Return the (X, Y) coordinate for the center point of the cell that contains the specified text.  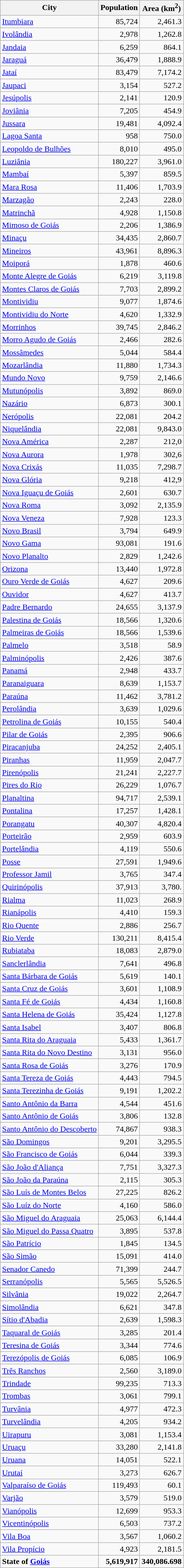
Mimoso de Goiás (49, 225)
794.5 (162, 1078)
Moiporá (49, 263)
93,081 (119, 543)
956.0 (162, 1052)
496.8 (162, 963)
Montividiu do Norte (49, 314)
3,780. (162, 887)
140.1 (162, 976)
5,619,917 (119, 1562)
630.7 (162, 493)
7,928 (119, 518)
Mara Rosa (49, 187)
2,601 (119, 493)
9,759 (119, 378)
Piranhas (49, 760)
Piracanjuba (49, 747)
3,806 (119, 1116)
São Miguel do Araguaia (49, 1218)
3,119.8 (162, 276)
2,978 (119, 34)
584.4 (162, 352)
Ouro Verde de Goiás (49, 582)
454.9 (162, 111)
Panamá (49, 670)
40,307 (119, 823)
2,959 (119, 836)
Trindade (49, 1383)
806.8 (162, 1027)
2,639 (119, 1320)
11,035 (119, 467)
4,092.4 (162, 123)
958 (119, 136)
11,959 (119, 760)
Santa Rita do Novo Destino (49, 1052)
603.9 (162, 836)
123.3 (162, 518)
3,567 (119, 1536)
4,205 (119, 1422)
451.6 (162, 1104)
4,410 (119, 913)
2,466 (119, 340)
Portelândia (49, 849)
3,781.2 (162, 696)
Palestina de Goiás (49, 620)
159.3 (162, 913)
6,259 (119, 47)
Mutunópolis (49, 391)
83,479 (119, 73)
3,895 (119, 1231)
1,029.6 (162, 709)
Mambaí (49, 174)
33,280 (119, 1447)
São Domingos (49, 1142)
1,703.9 (162, 187)
626.7 (162, 1472)
1,428.1 (162, 811)
26,229 (119, 785)
Paraúna (49, 696)
3,061 (119, 1396)
37,913 (119, 887)
Montividiu (49, 302)
3,285 (119, 1333)
Varjão (49, 1498)
953.3 (162, 1511)
Santa Cruz de Goiás (49, 989)
522.1 (162, 1460)
Porteirão (49, 836)
300.1 (162, 403)
1,972.8 (162, 569)
2,860.7 (162, 238)
43,961 (119, 250)
Mundo Novo (49, 378)
Mossâmedes (49, 352)
2,560 (119, 1371)
3,295.5 (162, 1142)
586.0 (162, 1205)
Rubiataba (49, 951)
Novo Gama (49, 543)
6,503 (119, 1524)
9,218 (119, 480)
2,047.7 (162, 760)
2,539.1 (162, 798)
244.7 (162, 1269)
1,978 (119, 454)
3,137.9 (162, 607)
12,699 (119, 1511)
527.2 (162, 85)
550.6 (162, 849)
Terezópolis de Goiás (49, 1358)
São João da Paraúna (49, 1180)
Professor Jamil (49, 874)
414.0 (162, 1256)
302,6 (162, 454)
Palmelo (49, 645)
24,655 (119, 607)
Rianápolis (49, 913)
71,399 (119, 1269)
21,241 (119, 772)
7,298.7 (162, 467)
737.2 (162, 1524)
540.4 (162, 722)
Uruana (49, 1460)
1,150.8 (162, 212)
18,083 (119, 951)
Santa Isabel (49, 1027)
Silvânia (49, 1294)
4,923 (119, 1549)
191.6 (162, 543)
1,076.7 (162, 785)
2,899.2 (162, 289)
58.9 (162, 645)
94,717 (119, 798)
256.7 (162, 925)
472.3 (162, 1409)
Santa Tereza de Goiás (49, 1078)
1,160.8 (162, 1002)
99,235 (119, 1383)
Jaupaci (49, 85)
537.8 (162, 1231)
2,461.3 (162, 21)
27,225 (119, 1192)
Padre Bernardo (49, 607)
495.0 (162, 149)
11,462 (119, 696)
4,544 (119, 1104)
2,243 (119, 200)
Perolândia (49, 709)
36,479 (119, 60)
3,579 (119, 1498)
Santa Fé de Goiás (49, 1002)
São Simão (49, 1256)
8,639 (119, 684)
2,846.2 (162, 327)
5,526.5 (162, 1281)
5,044 (119, 352)
9,201 (119, 1142)
São Luís de Montes Belos (49, 1192)
130,211 (119, 938)
Taquaral de Goiás (49, 1333)
1,949.6 (162, 861)
2,146.6 (162, 378)
6,621 (119, 1307)
Population (119, 8)
Ivolândia (49, 34)
347.4 (162, 874)
412,9 (162, 480)
Santa Rita do Araguaia (49, 1040)
282.6 (162, 340)
3,518 (119, 645)
Palminópolis (49, 658)
Vila Propício (49, 1549)
Jussara (49, 123)
1,060.2 (162, 1536)
Porangatu (49, 823)
Nova Veneza (49, 518)
85,724 (119, 21)
Turvelândia (49, 1422)
São João d'Aliança (49, 1167)
Montes Claros de Goiás (49, 289)
3,765 (119, 874)
Jataí (49, 73)
5,433 (119, 1040)
7,703 (119, 289)
2,886 (119, 925)
39,745 (119, 327)
15,091 (119, 1256)
3,794 (119, 531)
35,424 (119, 1014)
339.3 (162, 1154)
826.2 (162, 1192)
1,845 (119, 1243)
180,227 (119, 162)
9,843.0 (162, 429)
Minaçu (49, 238)
2,141 (119, 98)
34,435 (119, 238)
Palmeiras de Goiás (49, 632)
Pirenópolis (49, 772)
Niquelândia (49, 429)
6,085 (119, 1358)
Santa Terezinha de Goiás (49, 1091)
Jesúpolis (49, 98)
Nazário (49, 403)
Uirapuru (49, 1434)
869.0 (162, 391)
Santo Antônio de Goiás (49, 1116)
934.2 (162, 1422)
Ouvidor (49, 594)
Uruaçu (49, 1447)
City (49, 8)
Turvânia (49, 1409)
11,023 (119, 900)
170.9 (162, 1065)
Rialma (49, 900)
1,874.6 (162, 302)
2,141.8 (162, 1447)
413.7 (162, 594)
Vicentinópolis (49, 1524)
9,191 (119, 1091)
3,601 (119, 989)
9,077 (119, 302)
347.8 (162, 1307)
2,181.5 (162, 1549)
3,407 (119, 1027)
906.6 (162, 734)
2,115 (119, 1180)
Sítio d'Abadia (49, 1320)
4,160 (119, 1205)
2,135.9 (162, 505)
60.1 (162, 1485)
Area (km2) (162, 8)
Monte Alegre de Goiás (49, 276)
340,086.698 (162, 1562)
7,641 (119, 963)
212,0 (162, 441)
2,405.1 (162, 747)
6,873 (119, 403)
Nova Aurora (49, 454)
Nova Crixás (49, 467)
Morro Agudo de Goiás (49, 340)
Lagoa Santa (49, 136)
119,493 (119, 1485)
3,344 (119, 1345)
Rio Quente (49, 925)
4,119 (119, 849)
6,219 (119, 276)
Matrinchã (49, 212)
25,063 (119, 1218)
Leopoldo de Bulhões (49, 149)
10,155 (119, 722)
Pilar de Goiás (49, 734)
Posse (49, 861)
Valparaíso de Goiás (49, 1485)
3,154 (119, 85)
8,010 (119, 149)
São Francisco de Goiás (49, 1154)
Morrinhos (49, 327)
2,948 (119, 670)
2,264.7 (162, 1294)
3,892 (119, 391)
3,276 (119, 1065)
Nova Roma (49, 505)
1,262.8 (162, 34)
1,734.3 (162, 365)
433.7 (162, 670)
Marzagão (49, 200)
Novo Brasil (49, 531)
3,081 (119, 1434)
Vianópolis (49, 1511)
Simolândia (49, 1307)
6,044 (119, 1154)
2,426 (119, 658)
Senador Canedo (49, 1269)
Santa Rosa de Goiás (49, 1065)
1,386.9 (162, 225)
209.6 (162, 582)
2,287 (119, 441)
13,440 (119, 569)
Nova Iguaçu de Goiás (49, 493)
2,227.7 (162, 772)
São Patrício (49, 1243)
7,751 (119, 1167)
17,257 (119, 811)
Mineiros (49, 250)
3,189.0 (162, 1371)
Santo Antônio da Barra (49, 1104)
14,051 (119, 1460)
1,598.3 (162, 1320)
774.6 (162, 1345)
387.6 (162, 658)
2,879.0 (162, 951)
Jaraguá (49, 60)
1,153.7 (162, 684)
8,896.3 (162, 250)
305.3 (162, 1180)
228.0 (162, 200)
Teresina de Goiás (49, 1345)
Nerópolis (49, 416)
1,539.6 (162, 632)
1,888.9 (162, 60)
799.1 (162, 1396)
Novo Planalto (49, 556)
649.9 (162, 531)
1,127.8 (162, 1014)
132.8 (162, 1116)
Vila Boa (49, 1536)
460.6 (162, 263)
Joviânia (49, 111)
8,415.4 (162, 938)
Serranópolis (49, 1281)
204.2 (162, 416)
3,327.3 (162, 1167)
864.1 (162, 47)
201.4 (162, 1333)
São Miguel do Passa Quatro (49, 1231)
6,144.4 (162, 1218)
Luziânia (49, 162)
11,406 (119, 187)
268.9 (162, 900)
Rio Verde (49, 938)
4,820.4 (162, 823)
120.9 (162, 98)
19,022 (119, 1294)
11,880 (119, 365)
Quirinópolis (49, 887)
Três Ranchos (49, 1371)
Urutaí (49, 1472)
Sanclerlândia (49, 963)
4,620 (119, 314)
1,108.9 (162, 989)
859.5 (162, 174)
3,639 (119, 709)
4,977 (119, 1409)
5,565 (119, 1281)
Pontalina (49, 811)
1,878 (119, 263)
3,131 (119, 1052)
Petrolina de Goiás (49, 722)
Mozarlândia (49, 365)
134.5 (162, 1243)
Jandaia (49, 47)
Nova Glória (49, 480)
1,320.6 (162, 620)
3,273 (119, 1472)
Paranaiguara (49, 684)
74,867 (119, 1129)
1,361.7 (162, 1040)
519.0 (162, 1498)
Nova América (49, 441)
Planaltina (49, 798)
3,961.0 (162, 162)
1,242.6 (162, 556)
Santa Helena de Goiás (49, 1014)
Trombas (49, 1396)
750.0 (162, 136)
State of Goiás (49, 1562)
106.9 (162, 1358)
4,434 (119, 1002)
24,252 (119, 747)
2,395 (119, 734)
7,205 (119, 111)
3,092 (119, 505)
2,206 (119, 225)
27,591 (119, 861)
Orizona (49, 569)
938.3 (162, 1129)
São Luíz do Norte (49, 1205)
1,153.4 (162, 1434)
4,443 (119, 1078)
713.3 (162, 1383)
Itumbiara (49, 21)
Pires do Rio (49, 785)
1,332.9 (162, 314)
19,481 (119, 123)
2,829 (119, 556)
5,619 (119, 976)
Santa Bárbara de Goiás (49, 976)
5,397 (119, 174)
4,928 (119, 212)
7,174.2 (162, 73)
1,202.2 (162, 1091)
Santo Antônio do Descoberto (49, 1129)
